Capture the cell that displays the provided text and extract its (x, y) central coordinate. 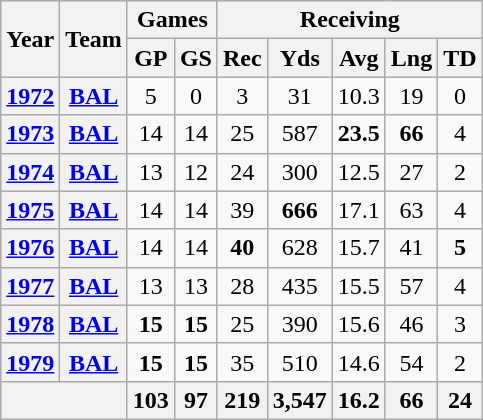
1976 (30, 248)
Receiving (350, 20)
3,547 (300, 400)
1973 (30, 134)
Avg (358, 58)
435 (300, 286)
103 (150, 400)
510 (300, 362)
39 (242, 210)
1978 (30, 324)
Rec (242, 58)
TD (460, 58)
Year (30, 39)
219 (242, 400)
15.6 (358, 324)
Games (172, 20)
GS (196, 58)
54 (411, 362)
GP (150, 58)
17.1 (358, 210)
Lng (411, 58)
46 (411, 324)
63 (411, 210)
Yds (300, 58)
14.6 (358, 362)
300 (300, 172)
19 (411, 96)
1975 (30, 210)
1974 (30, 172)
1977 (30, 286)
41 (411, 248)
16.2 (358, 400)
390 (300, 324)
666 (300, 210)
28 (242, 286)
628 (300, 248)
35 (242, 362)
Team (94, 39)
15.5 (358, 286)
27 (411, 172)
587 (300, 134)
12 (196, 172)
23.5 (358, 134)
57 (411, 286)
97 (196, 400)
40 (242, 248)
12.5 (358, 172)
31 (300, 96)
10.3 (358, 96)
1979 (30, 362)
15.7 (358, 248)
1972 (30, 96)
